Detect which cell encompasses the target text, then output its [x, y] center coordinate. 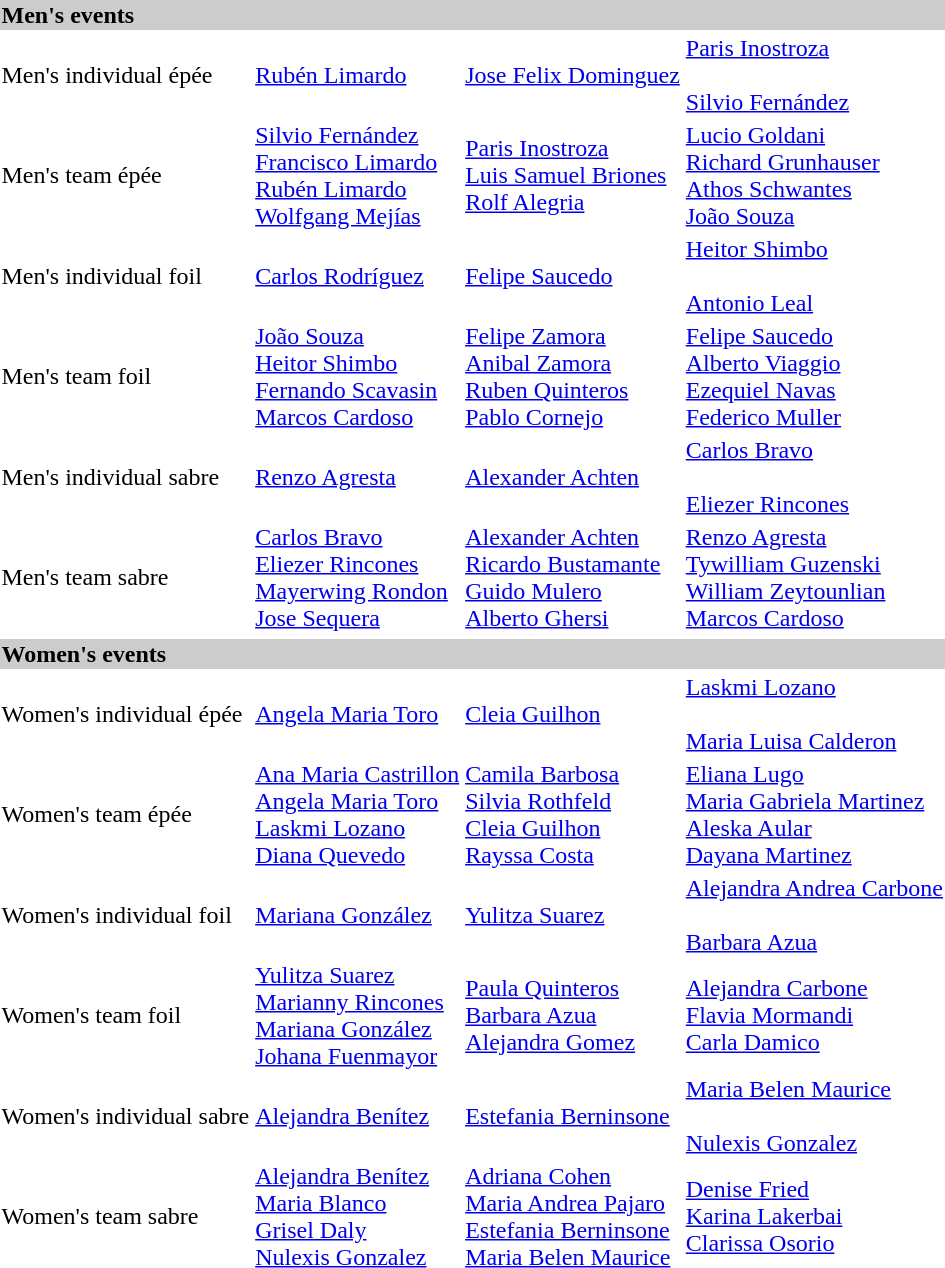
Women's team épée [126, 814]
Yulitza SuarezMarianny RinconesMariana GonzálezJohana Fuenmayor [358, 1016]
Angela Maria Toro [358, 714]
Women's individual foil [126, 915]
Jose Felix Dominguez [573, 75]
Yulitza Suarez [573, 915]
Rubén Limardo [358, 75]
Alejandra CarboneFlavia MormandiCarla Damico [814, 1016]
Eliana LugoMaria Gabriela MartinezAleska AularDayana Martinez [814, 814]
Silvio FernándezFrancisco LimardoRubén LimardoWolfgang Mejías [358, 176]
Men's individual foil [126, 276]
Paula QuinterosBarbara AzuaAlejandra Gomez [573, 1016]
Estefania Berninsone [573, 1116]
Men's events [472, 15]
Women's events [472, 654]
Men's individual épée [126, 75]
Alejandra Benítez [358, 1116]
Carlos BravoEliezer RinconesMayerwing RondonJose Sequera [358, 578]
Renzo Agresta [358, 477]
Heitor ShimboAntonio Leal [814, 276]
Felipe ZamoraAnibal ZamoraRuben QuinterosPablo Cornejo [573, 376]
Women's individual sabre [126, 1116]
Alexander Achten [573, 477]
Women's individual épée [126, 714]
Paris InostrozaLuis Samuel BrionesRolf Alegria [573, 176]
Alexander AchtenRicardo BustamanteGuido MuleroAlberto Ghersi [573, 578]
Carlos BravoEliezer Rincones [814, 477]
Lucio GoldaniRichard GrunhauserAthos SchwantesJoão Souza [814, 176]
Camila BarbosaSilvia RothfeldCleia GuilhonRayssa Costa [573, 814]
Carlos Rodríguez [358, 276]
Renzo AgrestaTywilliam GuzenskiWilliam ZeytounlianMarcos Cardoso [814, 578]
Paris InostrozaSilvio Fernández [814, 75]
Men's individual sabre [126, 477]
Alejandra Andrea CarboneBarbara Azua [814, 915]
Cleia Guilhon [573, 714]
Men's team épée [126, 176]
Felipe SaucedoAlberto ViaggioEzequiel NavasFederico Muller [814, 376]
Maria Belen MauriceNulexis Gonzalez [814, 1116]
Ana Maria CastrillonAngela Maria ToroLaskmi LozanoDiana Quevedo [358, 814]
Laskmi LozanoMaria Luisa Calderon [814, 714]
Mariana González [358, 915]
Felipe Saucedo [573, 276]
Men's team sabre [126, 578]
Women's team foil [126, 1016]
Men's team foil [126, 376]
João SouzaHeitor ShimboFernando ScavasinMarcos Cardoso [358, 376]
